Search for the cell housing the specified text and yield its [x, y] center coordinate. 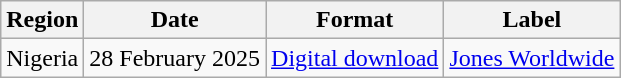
Format [355, 20]
Date [175, 20]
Region [42, 20]
Digital download [355, 58]
Label [532, 20]
Jones Worldwide [532, 58]
28 February 2025 [175, 58]
Nigeria [42, 58]
